Detect which cell encompasses the target text, then output its (x, y) center coordinate. 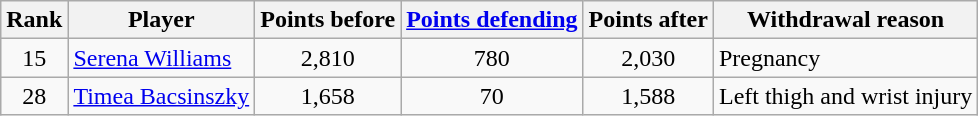
28 (34, 96)
Timea Bacsinszky (162, 96)
70 (492, 96)
1,658 (328, 96)
2,030 (648, 58)
2,810 (328, 58)
Points defending (492, 20)
Pregnancy (845, 58)
15 (34, 58)
Withdrawal reason (845, 20)
Player (162, 20)
Rank (34, 20)
780 (492, 58)
Left thigh and wrist injury (845, 96)
1,588 (648, 96)
Serena Williams (162, 58)
Points after (648, 20)
Points before (328, 20)
